Find where the given text appears and provide that cell's center as [X, Y] coordinate. 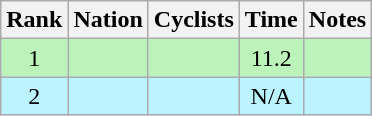
Nation [108, 20]
2 [34, 96]
N/A [271, 96]
Time [271, 20]
11.2 [271, 58]
Rank [34, 20]
Notes [337, 20]
Cyclists [194, 20]
1 [34, 58]
